Detect which cell encompasses the target text, then output its [X, Y] center coordinate. 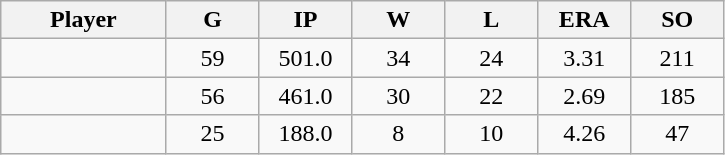
25 [212, 134]
185 [678, 96]
56 [212, 96]
SO [678, 20]
4.26 [584, 134]
IP [306, 20]
501.0 [306, 58]
ERA [584, 20]
3.31 [584, 58]
47 [678, 134]
L [492, 20]
8 [398, 134]
2.69 [584, 96]
W [398, 20]
461.0 [306, 96]
22 [492, 96]
24 [492, 58]
Player [84, 20]
34 [398, 58]
30 [398, 96]
188.0 [306, 134]
10 [492, 134]
G [212, 20]
211 [678, 58]
59 [212, 58]
